For the text-containing cell, return its midpoint in [x, y] coordinate format. 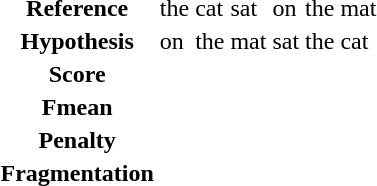
on [174, 41]
mat [248, 41]
sat [286, 41]
